Extract the [X, Y] coordinate from the center of the cell holding the provided text.  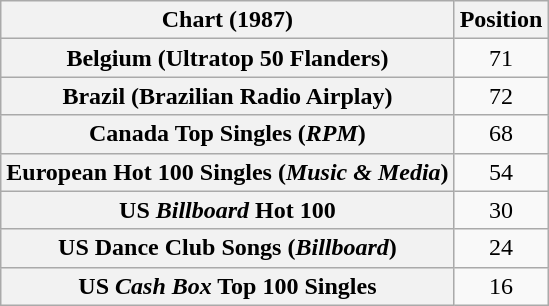
16 [501, 286]
71 [501, 58]
72 [501, 96]
Chart (1987) [228, 20]
Position [501, 20]
Canada Top Singles (RPM) [228, 134]
Brazil (Brazilian Radio Airplay) [228, 96]
54 [501, 172]
24 [501, 248]
68 [501, 134]
US Cash Box Top 100 Singles [228, 286]
Belgium (Ultratop 50 Flanders) [228, 58]
30 [501, 210]
European Hot 100 Singles (Music & Media) [228, 172]
US Dance Club Songs (Billboard) [228, 248]
US Billboard Hot 100 [228, 210]
